Extract the (x, y) coordinate from the center of the cell holding the provided text.  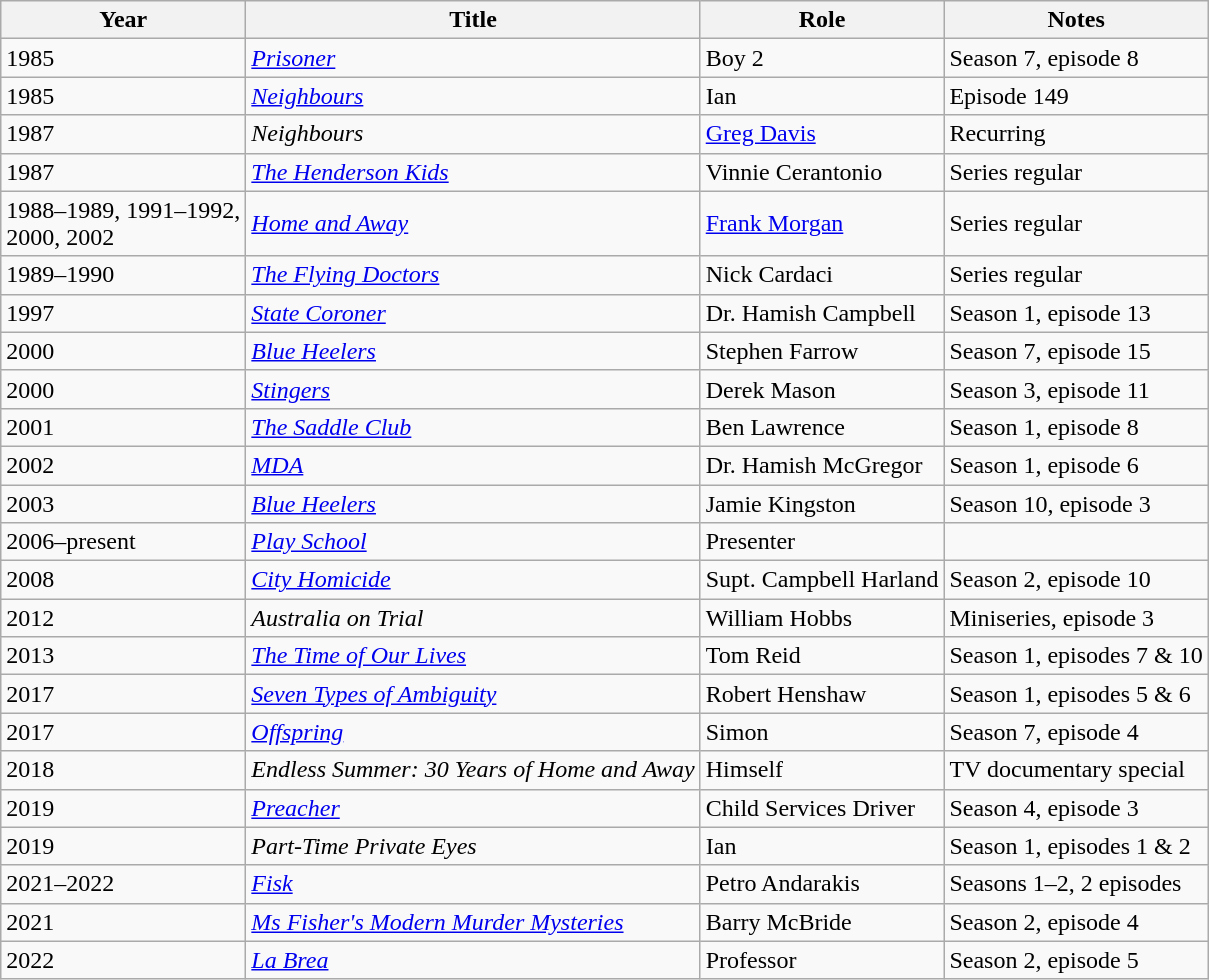
1997 (124, 313)
La Brea (473, 960)
Dr. Hamish Campbell (822, 313)
Greg Davis (822, 134)
Season 4, episode 3 (1076, 808)
The Saddle Club (473, 427)
The Time of Our Lives (473, 656)
1989–1990 (124, 275)
Title (473, 20)
William Hobbs (822, 618)
Robert Henshaw (822, 694)
Miniseries, episode 3 (1076, 618)
Season 3, episode 11 (1076, 389)
Season 2, episode 10 (1076, 580)
Season 7, episode 4 (1076, 732)
Barry McBride (822, 922)
Season 1, episode 8 (1076, 427)
Vinnie Cerantonio (822, 172)
Season 7, episode 8 (1076, 58)
2008 (124, 580)
Season 1, episodes 1 & 2 (1076, 846)
TV documentary special (1076, 770)
Tom Reid (822, 656)
Episode 149 (1076, 96)
Year (124, 20)
Recurring (1076, 134)
Season 1, episodes 7 & 10 (1076, 656)
Seasons 1–2, 2 episodes (1076, 884)
Prisoner (473, 58)
Season 1, episode 6 (1076, 465)
Seven Types of Ambiguity (473, 694)
2006–present (124, 542)
Himself (822, 770)
Professor (822, 960)
Australia on Trial (473, 618)
Endless Summer: 30 Years of Home and Away (473, 770)
Dr. Hamish McGregor (822, 465)
MDA (473, 465)
2021 (124, 922)
2012 (124, 618)
Supt. Campbell Harland (822, 580)
2002 (124, 465)
2013 (124, 656)
2001 (124, 427)
2003 (124, 503)
Role (822, 20)
Notes (1076, 20)
2022 (124, 960)
Home and Away (473, 224)
Season 1, episodes 5 & 6 (1076, 694)
Stephen Farrow (822, 351)
Play School (473, 542)
1988–1989, 1991–1992,2000, 2002 (124, 224)
The Flying Doctors (473, 275)
Simon (822, 732)
2021–2022 (124, 884)
Ms Fisher's Modern Murder Mysteries (473, 922)
Derek Mason (822, 389)
Season 2, episode 4 (1076, 922)
Ben Lawrence (822, 427)
Frank Morgan (822, 224)
Season 10, episode 3 (1076, 503)
Season 7, episode 15 (1076, 351)
Boy 2 (822, 58)
Jamie Kingston (822, 503)
2018 (124, 770)
Season 2, episode 5 (1076, 960)
Child Services Driver (822, 808)
Part-Time Private Eyes (473, 846)
State Coroner (473, 313)
The Henderson Kids (473, 172)
Fisk (473, 884)
Presenter (822, 542)
City Homicide (473, 580)
Offspring (473, 732)
Season 1, episode 13 (1076, 313)
Nick Cardaci (822, 275)
Stingers (473, 389)
Preacher (473, 808)
Petro Andarakis (822, 884)
